Scan for the cell matching the given text and deliver its (X, Y) coordinate at center. 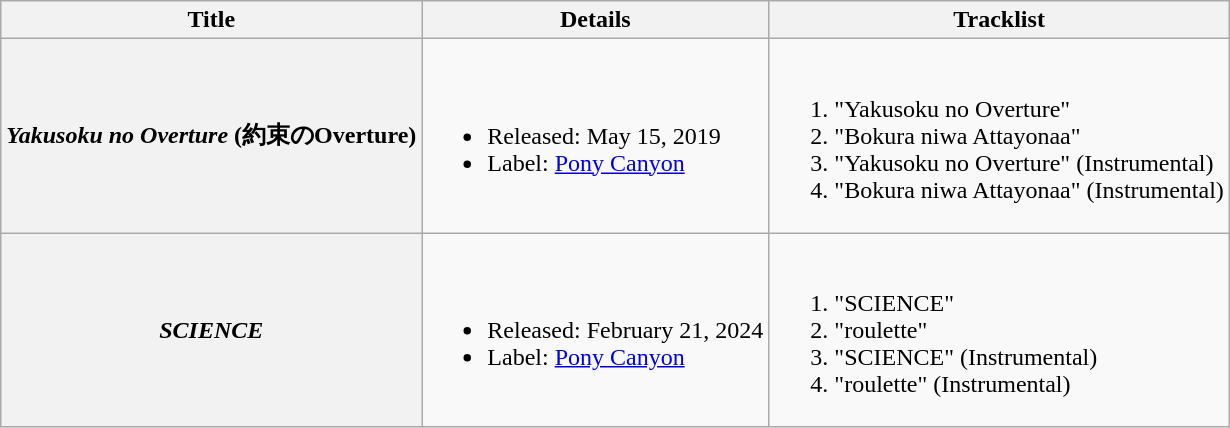
SCIENCE (212, 330)
Tracklist (1000, 20)
Released: May 15, 2019Label: Pony Canyon (596, 136)
"SCIENCE""roulette""SCIENCE" (Instrumental)"roulette" (Instrumental) (1000, 330)
Yakusoku no Overture (約束のOverture) (212, 136)
Details (596, 20)
Title (212, 20)
Released: February 21, 2024Label: Pony Canyon (596, 330)
"Yakusoku no Overture""Bokura niwa Attayonaa""Yakusoku no Overture" (Instrumental)"Bokura niwa Attayonaa" (Instrumental) (1000, 136)
